From the cell containing the given text, extract its center point as [x, y] coordinate. 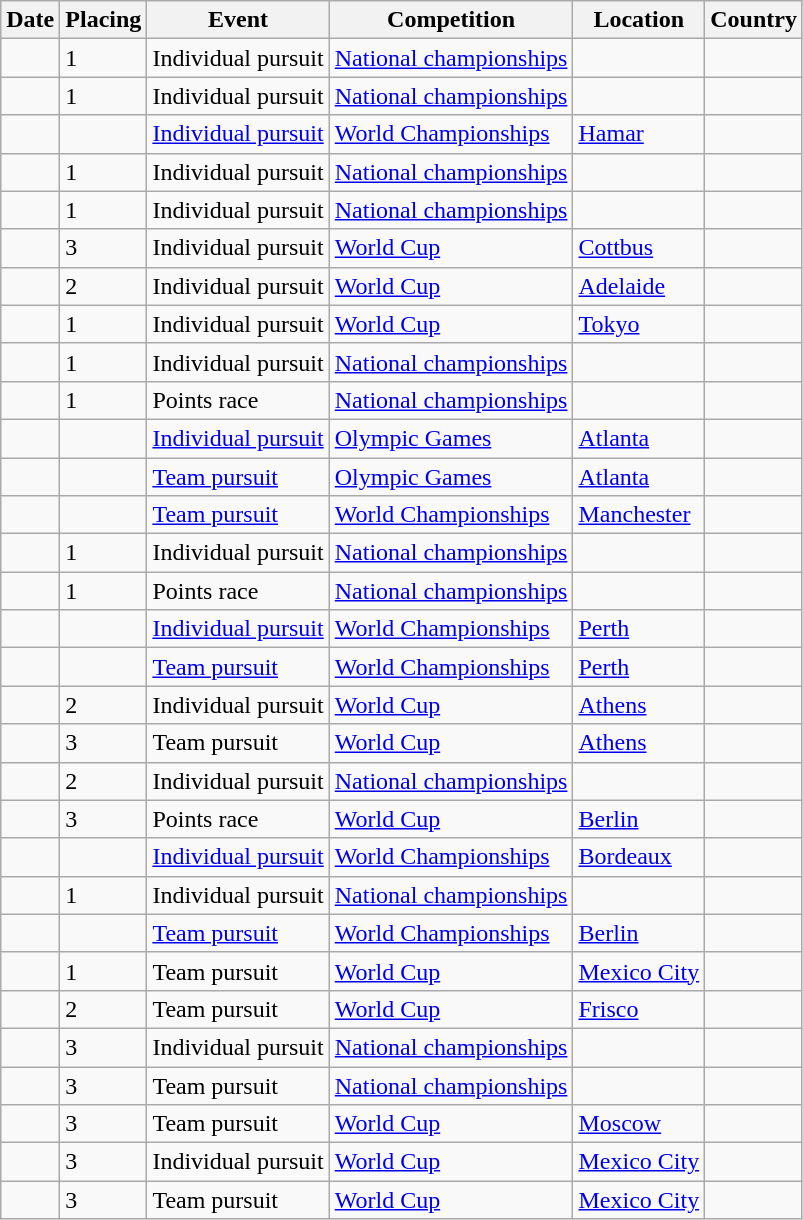
Placing [104, 20]
Country [754, 20]
Bordeaux [639, 857]
Hamar [639, 134]
Adelaide [639, 286]
Competition [451, 20]
Location [639, 20]
Frisco [639, 1009]
Date [30, 20]
Cottbus [639, 248]
Tokyo [639, 324]
Manchester [639, 515]
Event [238, 20]
Moscow [639, 1124]
